Detect which cell encompasses the target text, then output its (X, Y) center coordinate. 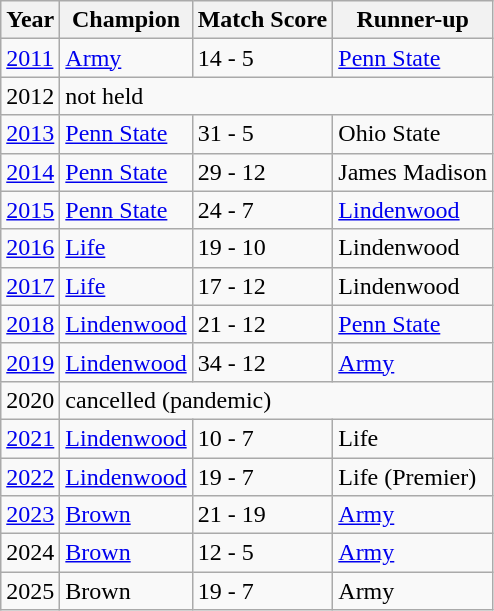
2014 (30, 172)
Match Score (262, 20)
10 - 7 (262, 438)
2023 (30, 515)
2025 (30, 591)
19 - 10 (262, 248)
21 - 19 (262, 515)
2020 (30, 400)
14 - 5 (262, 58)
2024 (30, 553)
2019 (30, 362)
Runner-up (413, 20)
24 - 7 (262, 210)
29 - 12 (262, 172)
21 - 12 (262, 324)
2021 (30, 438)
2018 (30, 324)
2012 (30, 96)
2013 (30, 134)
2016 (30, 248)
34 - 12 (262, 362)
not held (276, 96)
cancelled (pandemic) (276, 400)
2015 (30, 210)
Year (30, 20)
31 - 5 (262, 134)
James Madison (413, 172)
2017 (30, 286)
Champion (126, 20)
Life (Premier) (413, 477)
17 - 12 (262, 286)
12 - 5 (262, 553)
Ohio State (413, 134)
2022 (30, 477)
2011 (30, 58)
